Find where the given text appears and provide that cell's center as (x, y) coordinate. 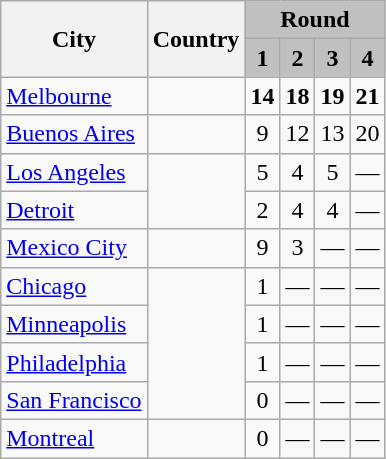
18 (298, 96)
21 (368, 96)
Chicago (74, 286)
Round (315, 20)
Country (196, 39)
Detroit (74, 210)
Mexico City (74, 248)
13 (332, 134)
19 (332, 96)
Minneapolis (74, 324)
20 (368, 134)
San Francisco (74, 400)
12 (298, 134)
Montreal (74, 438)
City (74, 39)
Melbourne (74, 96)
14 (262, 96)
Los Angeles (74, 172)
Philadelphia (74, 362)
Buenos Aires (74, 134)
